Scan for the cell matching the given text and deliver its [x, y] coordinate at center. 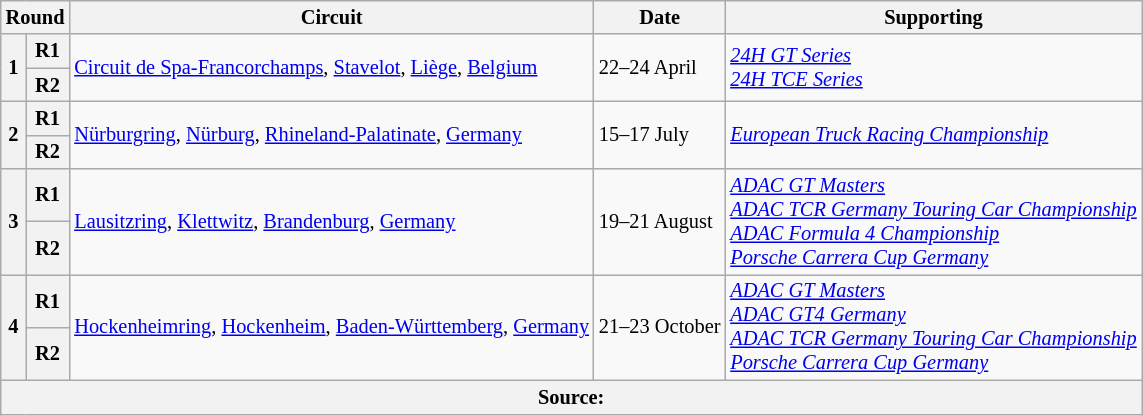
ADAC GT MastersADAC TCR Germany Touring Car ChampionshipADAC Formula 4 ChampionshipPorsche Carrera Cup Germany [933, 222]
Round [36, 17]
Date [660, 17]
15–17 July [660, 134]
Supporting [933, 17]
Source: [572, 397]
4 [14, 327]
21–23 October [660, 327]
Circuit de Spa-Francorchamps, Stavelot, Liège, Belgium [332, 68]
19–21 August [660, 222]
ADAC GT MastersADAC GT4 GermanyADAC TCR Germany Touring Car ChampionshipPorsche Carrera Cup Germany [933, 327]
2 [14, 134]
22–24 April [660, 68]
Nürburgring, Nürburg, Rhineland-Palatinate, Germany [332, 134]
24H GT Series24H TCE Series [933, 68]
European Truck Racing Championship [933, 134]
3 [14, 222]
Lausitzring, Klettwitz, Brandenburg, Germany [332, 222]
Circuit [332, 17]
Hockenheimring, Hockenheim, Baden-Württemberg, Germany [332, 327]
1 [14, 68]
